Detect which cell encompasses the target text, then output its [X, Y] center coordinate. 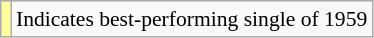
Indicates best-performing single of 1959 [192, 19]
